Output the (x, y) coordinate of the center of the cell containing the given text.  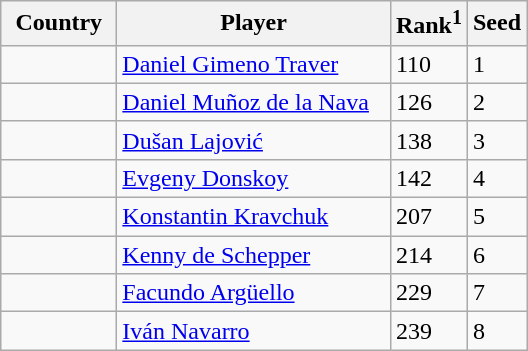
214 (428, 255)
6 (496, 255)
Dušan Lajović (254, 140)
126 (428, 102)
229 (428, 293)
Facundo Argüello (254, 293)
5 (496, 217)
Konstantin Kravchuk (254, 217)
Evgeny Donskoy (254, 178)
207 (428, 217)
Player (254, 24)
Iván Navarro (254, 331)
138 (428, 140)
Country (59, 24)
239 (428, 331)
4 (496, 178)
Seed (496, 24)
8 (496, 331)
142 (428, 178)
1 (496, 64)
Kenny de Schepper (254, 255)
2 (496, 102)
Daniel Gimeno Traver (254, 64)
Rank1 (428, 24)
7 (496, 293)
110 (428, 64)
3 (496, 140)
Daniel Muñoz de la Nava (254, 102)
